Pinpoint the cell where the given text exists, returning its (x, y) midpoint coordinate. 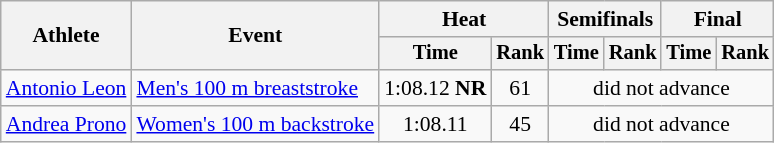
Antonio Leon (66, 88)
Women's 100 m backstroke (255, 124)
Final (717, 19)
Event (255, 36)
Athlete (66, 36)
Men's 100 m breaststroke (255, 88)
61 (520, 88)
45 (520, 124)
1:08.11 (435, 124)
Andrea Prono (66, 124)
Heat (464, 19)
1:08.12 NR (435, 88)
Semifinals (605, 19)
